Extract the (X, Y) coordinate from the center of the cell holding the provided text.  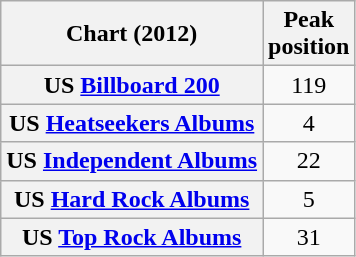
Chart (2012) (132, 34)
US Independent Albums (132, 161)
Peakposition (309, 34)
5 (309, 199)
US Heatseekers Albums (132, 123)
US Hard Rock Albums (132, 199)
4 (309, 123)
22 (309, 161)
31 (309, 237)
US Top Rock Albums (132, 237)
US Billboard 200 (132, 85)
119 (309, 85)
